Return the (X, Y) coordinate for the center point of the cell that contains the specified text.  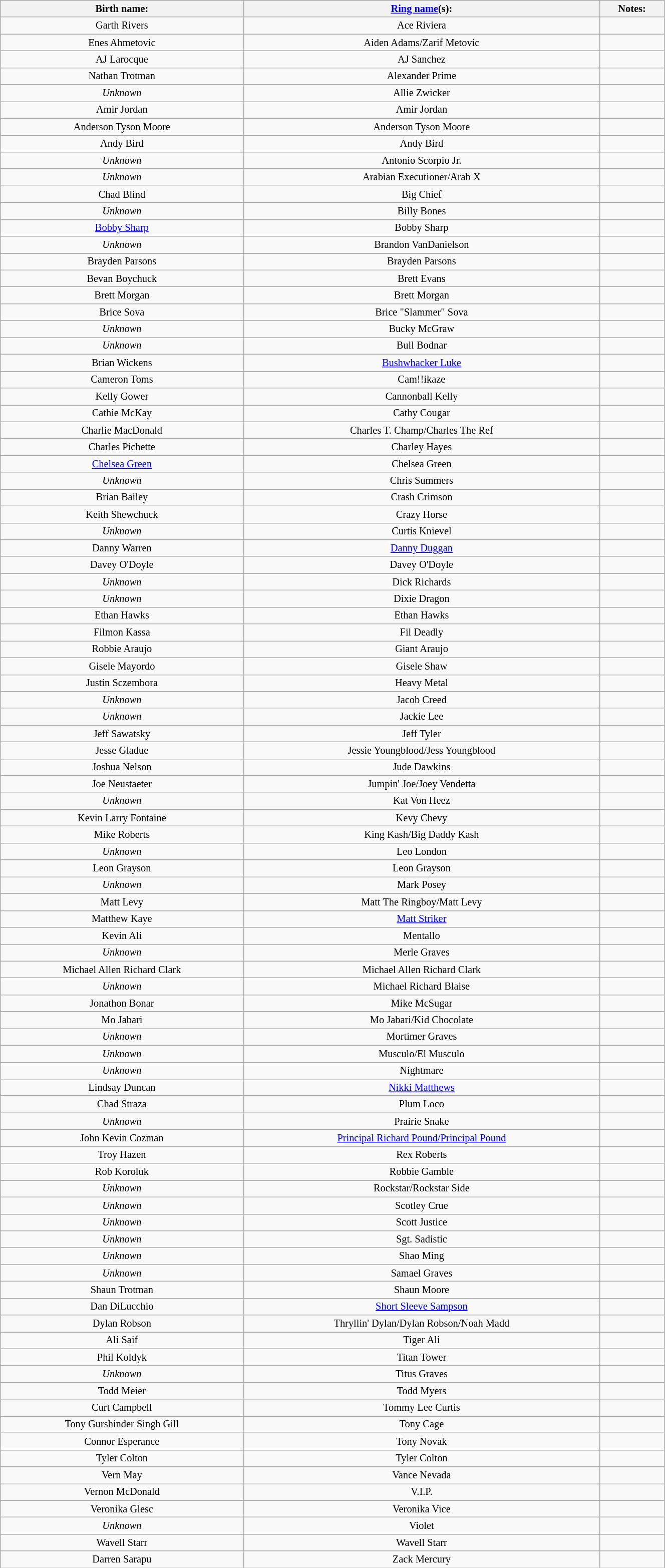
Jesse Gladue (122, 750)
Danny Duggan (422, 548)
Ace Riviera (422, 26)
Robbie Gamble (422, 1172)
Troy Hazen (122, 1155)
Short Sleeve Sampson (422, 1307)
Mike McSugar (422, 1003)
Joshua Nelson (122, 767)
Violet (422, 1525)
Heavy Metal (422, 683)
Notes: (632, 9)
Tiger Ali (422, 1340)
Charlie MacDonald (122, 430)
Leo London (422, 851)
Crash Crimson (422, 497)
Cameron Toms (122, 380)
Thryllin' Dylan/Dylan Robson/Noah Madd (422, 1324)
Matt The Ringboy/Matt Levy (422, 902)
Crazy Horse (422, 514)
Mike Roberts (122, 835)
Brice Sova (122, 312)
Zack Mercury (422, 1559)
Bushwhacker Luke (422, 363)
Principal Richard Pound/Principal Pound (422, 1138)
Kelly Gower (122, 396)
Tony Cage (422, 1424)
Connor Esperance (122, 1441)
Chad Straza (122, 1104)
Darren Sarapu (122, 1559)
Jacob Creed (422, 700)
Merle Graves (422, 953)
Vern May (122, 1475)
Birth name: (122, 9)
Fil Deadly (422, 633)
Brice "Slammer" Sova (422, 312)
Justin Sczembora (122, 683)
Scotley Crue (422, 1205)
King Kash/Big Daddy Kash (422, 835)
Tommy Lee Curtis (422, 1408)
Shaun Moore (422, 1290)
Kevin Larry Fontaine (122, 818)
Veronika Glesc (122, 1509)
Joe Neustaeter (122, 784)
Jackie Lee (422, 717)
Samael Graves (422, 1273)
Ali Saif (122, 1340)
Curt Campbell (122, 1408)
Mark Posey (422, 885)
Kat Von Heez (422, 801)
Shaun Trotman (122, 1290)
AJ Sanchez (422, 59)
Vance Nevada (422, 1475)
Nikki Matthews (422, 1087)
Nightmare (422, 1071)
V.I.P. (422, 1492)
Brian Bailey (122, 497)
Jeff Sawatsky (122, 734)
Mortimer Graves (422, 1037)
Bull Bodnar (422, 346)
Chris Summers (422, 481)
Mo Jabari (122, 1020)
AJ Larocque (122, 59)
Bucky McGraw (422, 329)
Mo Jabari/Kid Chocolate (422, 1020)
Dylan Robson (122, 1324)
Kevy Chevy (422, 818)
Rex Roberts (422, 1155)
Charley Hayes (422, 447)
Jonathon Bonar (122, 1003)
Cannonball Kelly (422, 396)
Robbie Araujo (122, 649)
Titus Graves (422, 1374)
Jeff Tyler (422, 734)
Brandon VanDanielson (422, 245)
Brian Wickens (122, 363)
Aiden Adams/Zarif Metovic (422, 43)
Veronika Vice (422, 1509)
Curtis Knievel (422, 531)
Scott Justice (422, 1222)
Jude Dawkins (422, 767)
Matt Levy (122, 902)
Alexander Prime (422, 76)
Enes Ahmetovic (122, 43)
Prairie Snake (422, 1121)
Rob Koroluk (122, 1172)
Big Chief (422, 194)
Ring name(s): (422, 9)
Todd Meier (122, 1391)
Cathy Cougar (422, 413)
Dan DiLucchio (122, 1307)
Chad Blind (122, 194)
Todd Myers (422, 1391)
Dick Richards (422, 582)
Cathie McKay (122, 413)
Shao Ming (422, 1256)
Gisele Mayordo (122, 666)
Cam!!ikaze (422, 380)
Lindsay Duncan (122, 1087)
Nathan Trotman (122, 76)
Sgt. Sadistic (422, 1239)
Jumpin' Joe/Joey Vendetta (422, 784)
Matt Striker (422, 919)
Allie Zwicker (422, 93)
Charles Pichette (122, 447)
John Kevin Cozman (122, 1138)
Titan Tower (422, 1357)
Billy Bones (422, 211)
Garth Rivers (122, 26)
Giant Araujo (422, 649)
Gisele Shaw (422, 666)
Dixie Dragon (422, 598)
Tony Gurshinder Singh Gill (122, 1424)
Bevan Boychuck (122, 278)
Danny Warren (122, 548)
Phil Koldyk (122, 1357)
Musculo/El Musculo (422, 1054)
Arabian Executioner/Arab X (422, 177)
Tony Novak (422, 1441)
Jessie Youngblood/Jess Youngblood (422, 750)
Vernon McDonald (122, 1492)
Rockstar/Rockstar Side (422, 1188)
Brett Evans (422, 278)
Keith Shewchuck (122, 514)
Kevin Ali (122, 935)
Mentallo (422, 935)
Charles T. Champ/Charles The Ref (422, 430)
Filmon Kassa (122, 633)
Plum Loco (422, 1104)
Antonio Scorpio Jr. (422, 160)
Matthew Kaye (122, 919)
Michael Richard Blaise (422, 986)
